Detect which cell encompasses the target text, then output its [x, y] center coordinate. 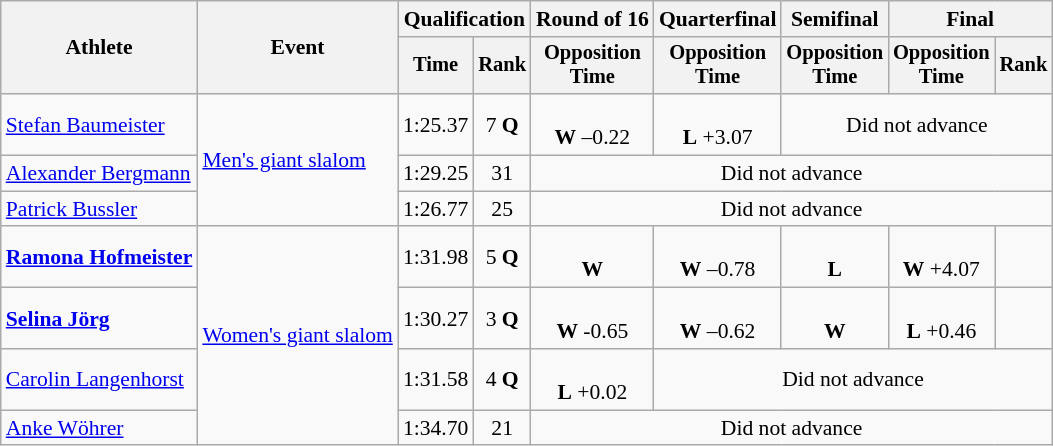
31 [502, 174]
4 Q [502, 380]
1:26.77 [436, 209]
Round of 16 [592, 19]
L +0.46 [942, 318]
7 Q [502, 124]
3 Q [502, 318]
Time [436, 66]
W –0.62 [718, 318]
L +3.07 [718, 124]
5 Q [502, 258]
Women's giant slalom [298, 336]
W -0.65 [592, 318]
Alexander Bergmann [100, 174]
L +0.02 [592, 380]
Qualification [464, 19]
Semifinal [834, 19]
Selina Jörg [100, 318]
25 [502, 209]
Carolin Langenhorst [100, 380]
Anke Wöhrer [100, 428]
1:34.70 [436, 428]
1:25.37 [436, 124]
21 [502, 428]
Athlete [100, 48]
W –0.78 [718, 258]
W +4.07 [942, 258]
W –0.22 [592, 124]
Event [298, 48]
L [834, 258]
Final [970, 19]
Ramona Hofmeister [100, 258]
1:31.98 [436, 258]
Quarterfinal [718, 19]
Stefan Baumeister [100, 124]
Patrick Bussler [100, 209]
1:31.58 [436, 380]
Men's giant slalom [298, 160]
1:30.27 [436, 318]
1:29.25 [436, 174]
